Detect which cell encompasses the target text, then output its (X, Y) center coordinate. 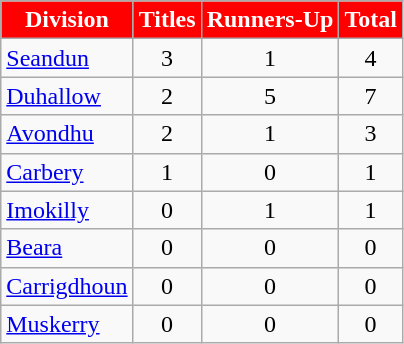
Division (67, 20)
4 (371, 58)
Imokilly (67, 210)
Carbery (67, 172)
Runners-Up (270, 20)
7 (371, 96)
Duhallow (67, 96)
5 (270, 96)
Beara (67, 248)
Seandun (67, 58)
Carrigdhoun (67, 286)
Muskerry (67, 324)
Avondhu (67, 134)
Total (371, 20)
Titles (167, 20)
